Return (x, y) of the center of cell containing provided text 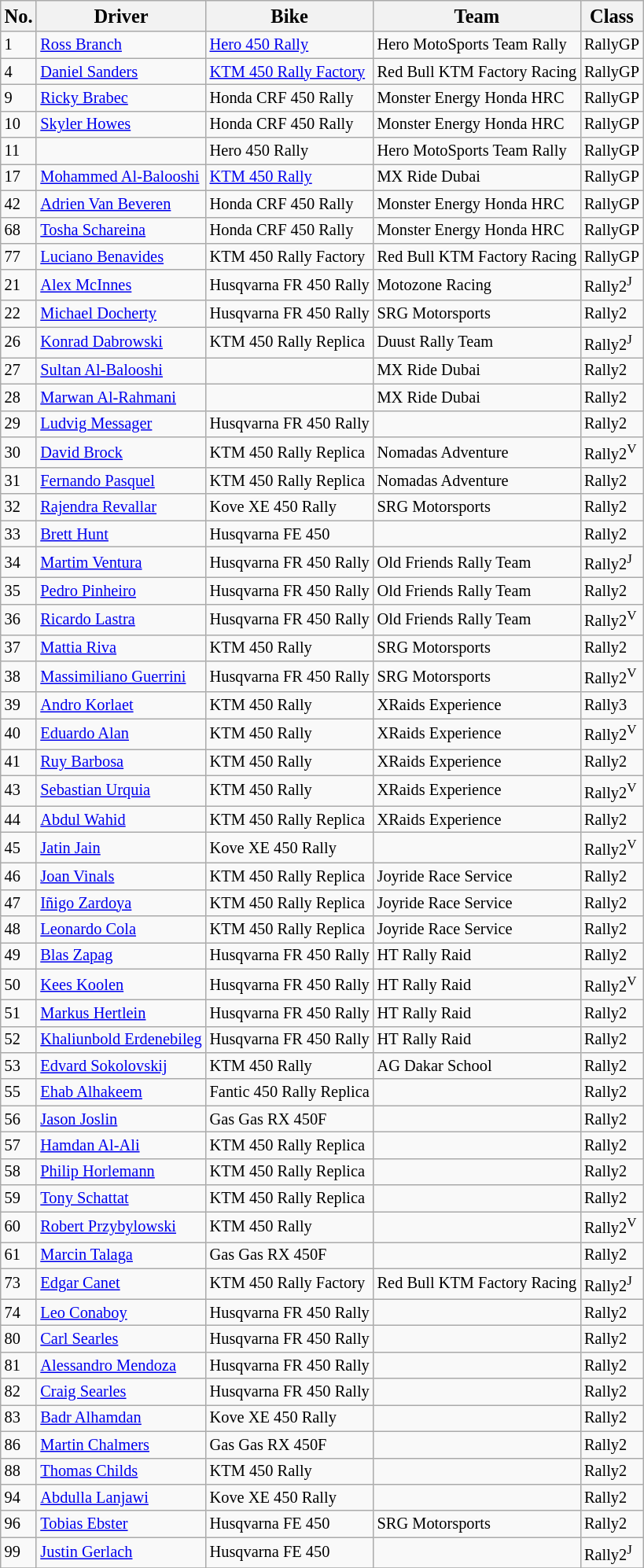
Jatin Jain (121, 848)
94 (19, 1497)
Fernando Pasquel (121, 480)
Philip Horlemann (121, 1172)
Luciano Benavides (121, 256)
Marcin Talaga (121, 1255)
30 (19, 451)
47 (19, 903)
Sultan Al-Balooshi (121, 370)
Carl Searles (121, 1338)
Rally3 (612, 705)
33 (19, 534)
26 (19, 343)
82 (19, 1392)
Rajendra Revallar (121, 507)
74 (19, 1312)
60 (19, 1227)
32 (19, 507)
43 (19, 791)
34 (19, 561)
Marwan Al-Rahmani (121, 397)
1 (19, 45)
Thomas Childs (121, 1471)
Tony Schattat (121, 1198)
Edgar Canet (121, 1283)
Kees Koolen (121, 985)
Driver (121, 16)
Ross Branch (121, 45)
Alessandro Mendoza (121, 1365)
11 (19, 151)
80 (19, 1338)
49 (19, 955)
40 (19, 733)
Mohammed Al-Balooshi (121, 177)
28 (19, 397)
46 (19, 876)
Konrad Dabrowski (121, 343)
Eduardo Alan (121, 733)
21 (19, 285)
56 (19, 1119)
Fantic 450 Rally Replica (289, 1092)
35 (19, 591)
96 (19, 1524)
39 (19, 705)
Ehab Alhakeem (121, 1092)
Adrien Van Beveren (121, 204)
Michael Docherty (121, 314)
No. (19, 16)
Daniel Sanders (121, 72)
22 (19, 314)
Skyler Howes (121, 124)
Jason Joslin (121, 1119)
Bike (289, 16)
10 (19, 124)
4 (19, 72)
Ricardo Lastra (121, 620)
68 (19, 230)
Badr Alhamdan (121, 1418)
48 (19, 929)
51 (19, 1013)
Blas Zapag (121, 955)
Markus Hertlein (121, 1013)
37 (19, 648)
Tosha Schareina (121, 230)
83 (19, 1418)
36 (19, 620)
Sebastian Urquia (121, 791)
Motozone Racing (477, 285)
88 (19, 1471)
Mattia Riva (121, 648)
86 (19, 1445)
Ricky Brabec (121, 98)
Edvard Sokolovskij (121, 1066)
53 (19, 1066)
Massimiliano Guerrini (121, 676)
42 (19, 204)
Khaliunbold Erdenebileg (121, 1040)
Joan Vinals (121, 876)
Ludvig Messager (121, 424)
Ruy Barbosa (121, 762)
77 (19, 256)
Craig Searles (121, 1392)
45 (19, 848)
50 (19, 985)
52 (19, 1040)
Brett Hunt (121, 534)
Abdulla Lanjawi (121, 1497)
17 (19, 177)
Abdul Wahid (121, 819)
55 (19, 1092)
Pedro Pinheiro (121, 591)
27 (19, 370)
31 (19, 480)
Leo Conaboy (121, 1312)
Iñigo Zardoya (121, 903)
59 (19, 1198)
Robert Przybylowski (121, 1227)
38 (19, 676)
73 (19, 1283)
Justin Gerlach (121, 1552)
Martin Chalmers (121, 1445)
Team (477, 16)
44 (19, 819)
Duust Rally Team (477, 343)
Class (612, 16)
David Brock (121, 451)
AG Dakar School (477, 1066)
Martim Ventura (121, 561)
Alex McInnes (121, 285)
81 (19, 1365)
9 (19, 98)
61 (19, 1255)
58 (19, 1172)
Andro Korlaet (121, 705)
Leonardo Cola (121, 929)
Hamdan Al-Ali (121, 1145)
41 (19, 762)
57 (19, 1145)
29 (19, 424)
Tobias Ebster (121, 1524)
99 (19, 1552)
